Provide the (x, y) coordinate of the cell's center where the given text is located.  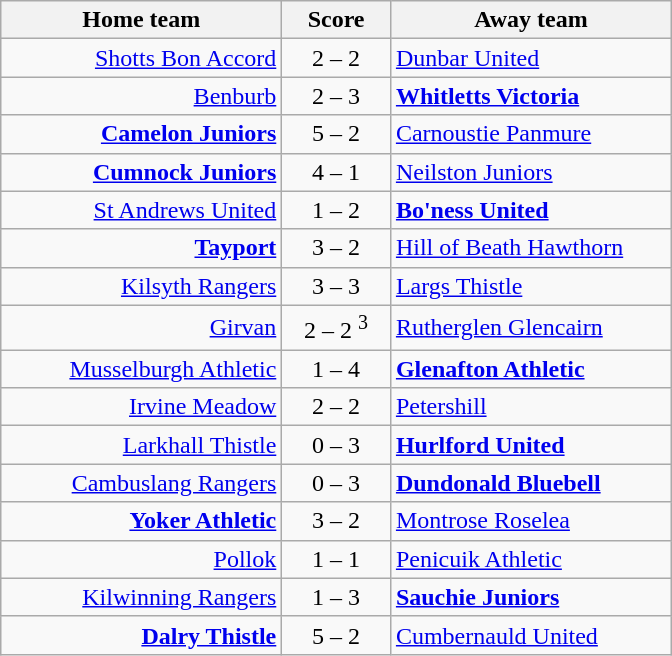
Kilwinning Rangers (142, 597)
Bo'ness United (530, 210)
Sauchie Juniors (530, 597)
Shotts Bon Accord (142, 58)
Carnoustie Panmure (530, 134)
Score (336, 20)
Cumbernauld United (530, 635)
Petershill (530, 407)
Dalry Thistle (142, 635)
Musselburgh Athletic (142, 369)
Tayport (142, 248)
Hurlford United (530, 445)
Penicuik Athletic (530, 559)
Whitletts Victoria (530, 96)
Cambuslang Rangers (142, 483)
Montrose Roselea (530, 521)
Camelon Juniors (142, 134)
1 – 2 (336, 210)
Away team (530, 20)
Larkhall Thistle (142, 445)
Benburb (142, 96)
1 – 3 (336, 597)
Hill of Beath Hawthorn (530, 248)
4 – 1 (336, 172)
1 – 1 (336, 559)
3 – 3 (336, 286)
2 – 3 (336, 96)
2 – 2 3 (336, 328)
Irvine Meadow (142, 407)
Kilsyth Rangers (142, 286)
Yoker Athletic (142, 521)
Dunbar United (530, 58)
Cumnock Juniors (142, 172)
Dundonald Bluebell (530, 483)
Largs Thistle (530, 286)
Home team (142, 20)
1 – 4 (336, 369)
Girvan (142, 328)
Neilston Juniors (530, 172)
Pollok (142, 559)
Glenafton Athletic (530, 369)
Rutherglen Glencairn (530, 328)
St Andrews United (142, 210)
